Detect which cell encompasses the target text, then output its (x, y) center coordinate. 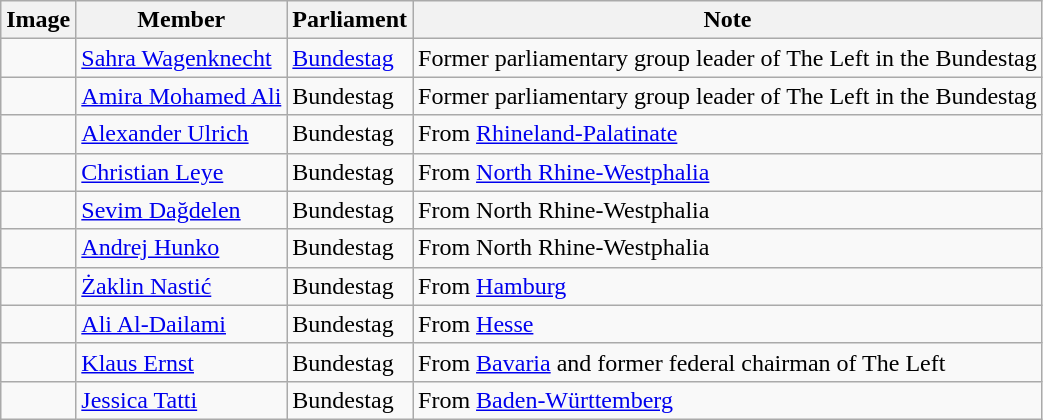
Sahra Wagenknecht (182, 58)
Sevim Dağdelen (182, 210)
Image (38, 20)
Parliament (350, 20)
Andrej Hunko (182, 248)
Member (182, 20)
Amira Mohamed Ali (182, 96)
From Bavaria and former federal chairman of The Left (728, 362)
Christian Leye (182, 172)
Ali Al-Dailami (182, 324)
Żaklin Nastić (182, 286)
From Baden-Württemberg (728, 400)
Alexander Ulrich (182, 134)
Jessica Tatti (182, 400)
From Hesse (728, 324)
From Hamburg (728, 286)
Note (728, 20)
From Rhineland-Palatinate (728, 134)
Klaus Ernst (182, 362)
